Output the (X, Y) coordinate of the center of the cell containing the given text.  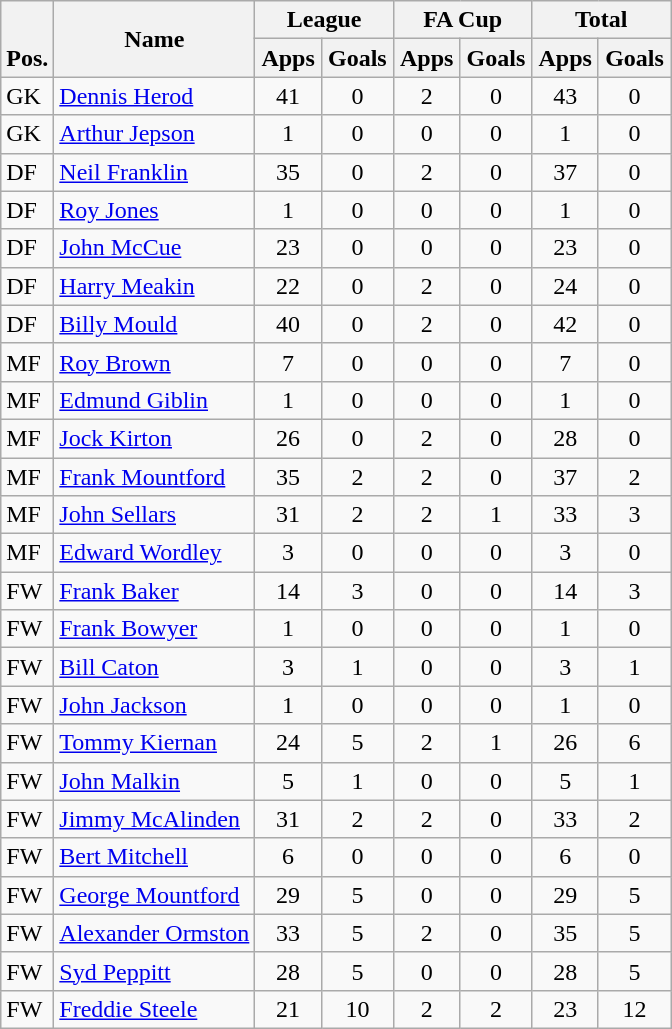
Edmund Giblin (154, 400)
Tommy Kiernan (154, 743)
Harry Meakin (154, 286)
Syd Peppitt (154, 971)
21 (288, 1009)
John McCue (154, 248)
Name (154, 39)
43 (566, 96)
John Sellars (154, 515)
Arthur Jepson (154, 134)
Neil Franklin (154, 172)
10 (357, 1009)
League (324, 20)
41 (288, 96)
Roy Brown (154, 362)
Pos. (28, 39)
Jock Kirton (154, 438)
42 (566, 324)
John Malkin (154, 781)
Billy Mould (154, 324)
Alexander Ormston (154, 933)
12 (634, 1009)
John Jackson (154, 705)
Frank Mountford (154, 477)
George Mountford (154, 895)
Dennis Herod (154, 96)
Frank Bowyer (154, 629)
Bill Caton (154, 667)
Total (602, 20)
Frank Baker (154, 591)
40 (288, 324)
Freddie Steele (154, 1009)
22 (288, 286)
Jimmy McAlinden (154, 819)
FA Cup (462, 20)
Roy Jones (154, 210)
Edward Wordley (154, 553)
Bert Mitchell (154, 857)
